From the cell containing the given text, extract its center point as [X, Y] coordinate. 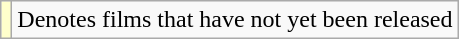
Denotes films that have not yet been released [235, 20]
